Search for the cell housing the specified text and yield its [x, y] center coordinate. 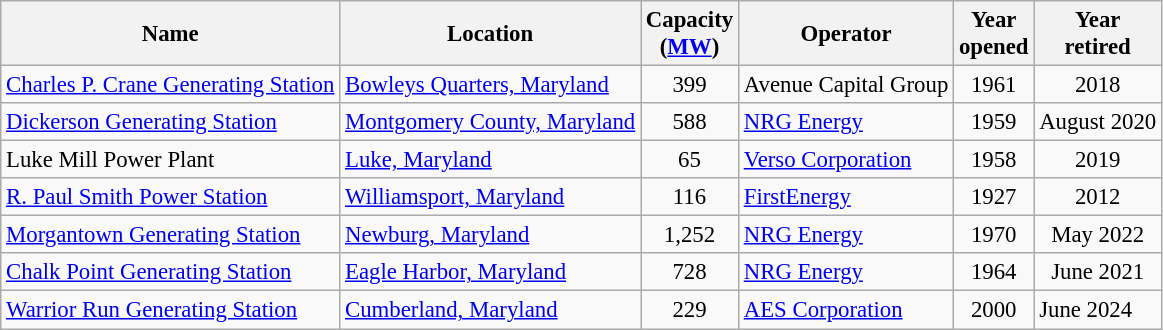
2018 [1098, 85]
2000 [994, 310]
Eagle Harbor, Maryland [490, 273]
Bowleys Quarters, Maryland [490, 85]
May 2022 [1098, 235]
1,252 [690, 235]
Yearretired [1098, 34]
FirstEnergy [846, 197]
1959 [994, 122]
116 [690, 197]
June 2024 [1098, 310]
Chalk Point Generating Station [170, 273]
AES Corporation [846, 310]
Luke Mill Power Plant [170, 160]
728 [690, 273]
Warrior Run Generating Station [170, 310]
1970 [994, 235]
Operator [846, 34]
1964 [994, 273]
1927 [994, 197]
229 [690, 310]
1958 [994, 160]
399 [690, 85]
Cumberland, Maryland [490, 310]
Dickerson Generating Station [170, 122]
Newburg, Maryland [490, 235]
Morgantown Generating Station [170, 235]
R. Paul Smith Power Station [170, 197]
Verso Corporation [846, 160]
2012 [1098, 197]
Avenue Capital Group [846, 85]
1961 [994, 85]
June 2021 [1098, 273]
65 [690, 160]
Montgomery County, Maryland [490, 122]
Yearopened [994, 34]
Capacity(MW) [690, 34]
Name [170, 34]
Williamsport, Maryland [490, 197]
Charles P. Crane Generating Station [170, 85]
Luke, Maryland [490, 160]
2019 [1098, 160]
August 2020 [1098, 122]
588 [690, 122]
Location [490, 34]
